Capture the cell that displays the provided text and extract its [x, y] central coordinate. 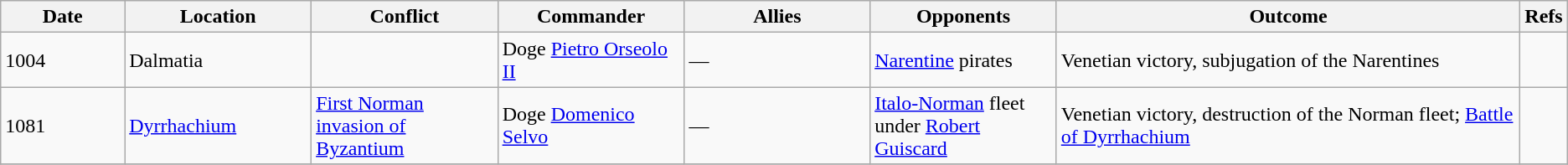
Opponents [963, 17]
Venetian victory, destruction of the Norman fleet; Battle of Dyrrhachium [1288, 126]
First Norman invasion of Byzantium [405, 126]
1081 [63, 126]
Dalmatia [218, 60]
Location [218, 17]
Allies [777, 17]
Doge Domenico Selvo [591, 126]
Dyrrhachium [218, 126]
Doge Pietro Orseolo II [591, 60]
Narentine pirates [963, 60]
Refs [1544, 17]
Commander [591, 17]
Conflict [405, 17]
Venetian victory, subjugation of the Narentines [1288, 60]
1004 [63, 60]
Italo-Norman fleet under Robert Guiscard [963, 126]
Date [63, 17]
Outcome [1288, 17]
